Pinpoint the cell where the given text exists, returning its [X, Y] midpoint coordinate. 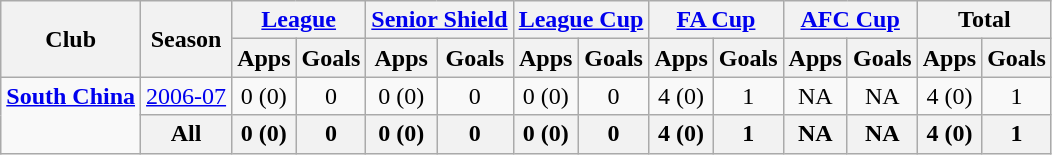
Season [186, 39]
AFC Cup [850, 20]
Total [984, 20]
League Cup [581, 20]
Club [71, 39]
All [186, 134]
2006-07 [186, 96]
League [299, 20]
Senior Shield [440, 20]
South China [71, 115]
FA Cup [716, 20]
